Detect which cell encompasses the target text, then output its [x, y] center coordinate. 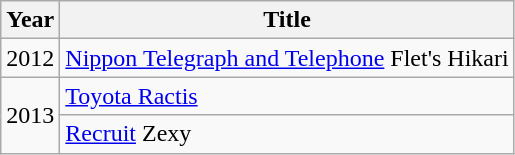
Nippon Telegraph and Telephone Flet's Hikari [287, 58]
Recruit Zexy [287, 134]
2013 [30, 115]
Toyota Ractis [287, 96]
Title [287, 20]
2012 [30, 58]
Year [30, 20]
